Find where the given text appears and provide that cell's center as [X, Y] coordinate. 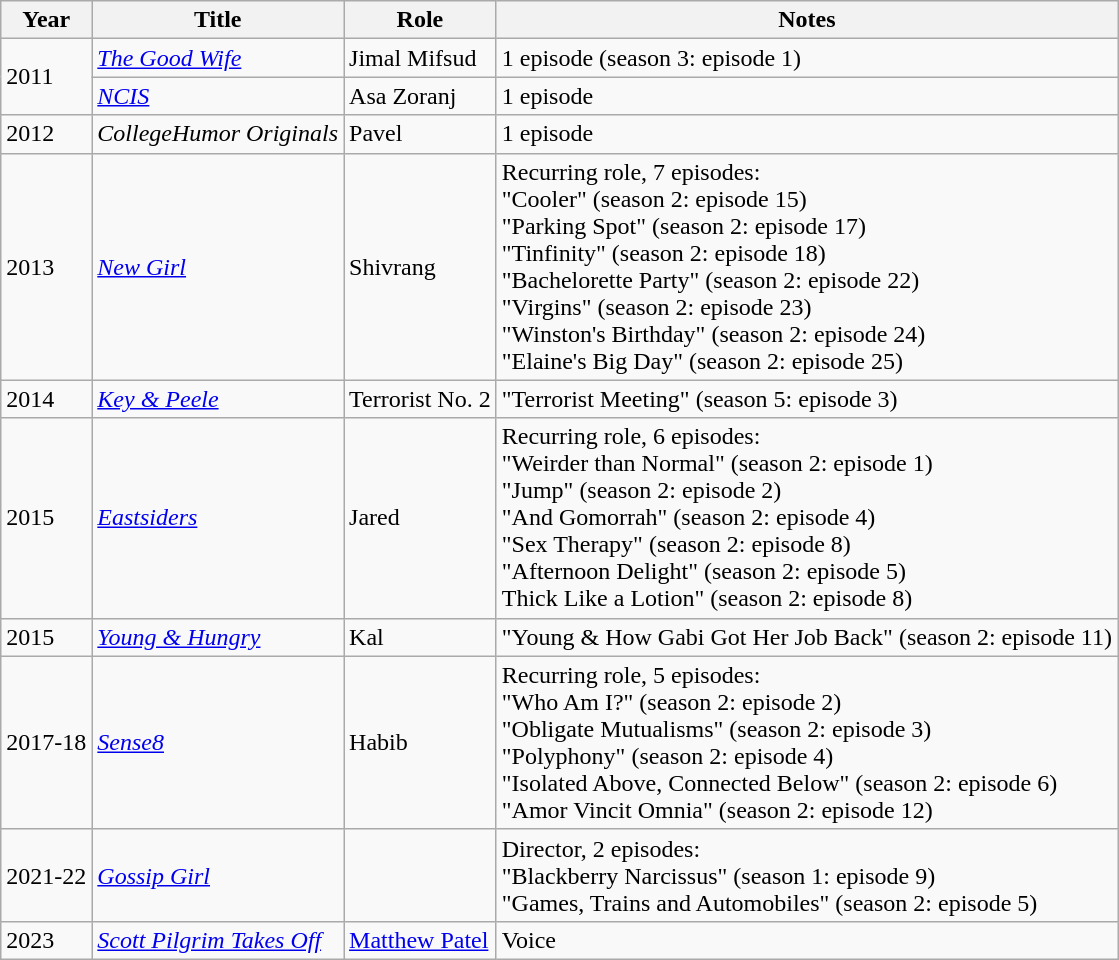
2011 [46, 77]
2023 [46, 940]
2012 [46, 134]
Terrorist No. 2 [420, 399]
Sense8 [218, 742]
Title [218, 20]
"Terrorist Meeting" (season 5: episode 3) [806, 399]
Voice [806, 940]
The Good Wife [218, 58]
Director, 2 episodes: "Blackberry Narcissus" (season 1: episode 9) "Games, Trains and Automobiles" (season 2: episode 5) [806, 875]
2014 [46, 399]
Jimal Mifsud [420, 58]
Asa Zoranj [420, 96]
Shivrang [420, 266]
New Girl [218, 266]
Year [46, 20]
Kal [420, 637]
2013 [46, 266]
Role [420, 20]
2017-18 [46, 742]
Habib [420, 742]
CollegeHumor Originals [218, 134]
2021-22 [46, 875]
Young & Hungry [218, 637]
Gossip Girl [218, 875]
Pavel [420, 134]
Key & Peele [218, 399]
Jared [420, 518]
1 episode (season 3: episode 1) [806, 58]
Scott Pilgrim Takes Off [218, 940]
"Young & How Gabi Got Her Job Back" (season 2: episode 11) [806, 637]
Matthew Patel [420, 940]
Eastsiders [218, 518]
NCIS [218, 96]
Notes [806, 20]
